Identify which cell holds the provided text, then report its (x, y) central coordinate. 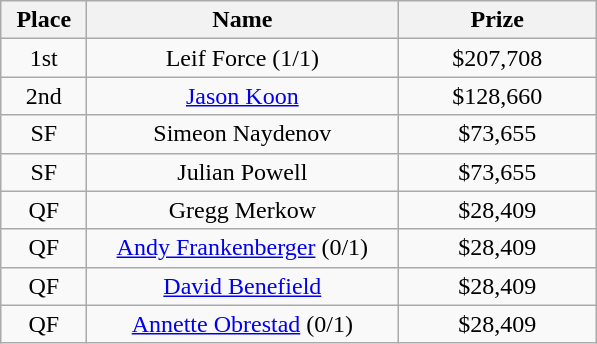
$128,660 (498, 96)
Annette Obrestad (0/1) (242, 324)
Prize (498, 20)
Place (44, 20)
Simeon Naydenov (242, 134)
2nd (44, 96)
Leif Force (1/1) (242, 58)
Gregg Merkow (242, 210)
1st (44, 58)
$207,708 (498, 58)
Jason Koon (242, 96)
Andy Frankenberger (0/1) (242, 248)
Julian Powell (242, 172)
Name (242, 20)
David Benefield (242, 286)
